Return the (x, y) coordinate for the center point of the cell that contains the specified text.  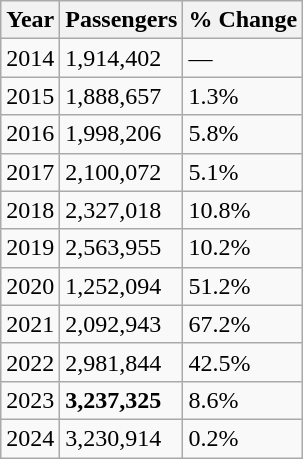
2019 (30, 248)
10.8% (243, 210)
1,252,094 (122, 286)
2,092,943 (122, 324)
1,998,206 (122, 134)
2022 (30, 362)
10.2% (243, 248)
8.6% (243, 400)
2,563,955 (122, 248)
1,888,657 (122, 96)
42.5% (243, 362)
2015 (30, 96)
2024 (30, 438)
2016 (30, 134)
2014 (30, 58)
3,230,914 (122, 438)
2017 (30, 172)
5.1% (243, 172)
67.2% (243, 324)
3,237,325 (122, 400)
1,914,402 (122, 58)
2,981,844 (122, 362)
2023 (30, 400)
% Change (243, 20)
Passengers (122, 20)
2,100,072 (122, 172)
0.2% (243, 438)
5.8% (243, 134)
2018 (30, 210)
2021 (30, 324)
51.2% (243, 286)
— (243, 58)
Year (30, 20)
1.3% (243, 96)
2020 (30, 286)
2,327,018 (122, 210)
